From the cell containing the given text, extract its center point as (X, Y) coordinate. 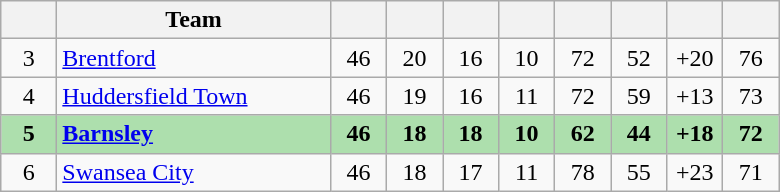
Barnsley (194, 134)
+20 (695, 58)
5 (29, 134)
Brentford (194, 58)
62 (583, 134)
71 (751, 172)
4 (29, 96)
Huddersfield Town (194, 96)
17 (470, 172)
55 (639, 172)
3 (29, 58)
+13 (695, 96)
73 (751, 96)
20 (414, 58)
76 (751, 58)
6 (29, 172)
78 (583, 172)
52 (639, 58)
19 (414, 96)
+23 (695, 172)
59 (639, 96)
Swansea City (194, 172)
Team (194, 20)
44 (639, 134)
+18 (695, 134)
